Detect which cell encompasses the target text, then output its [X, Y] center coordinate. 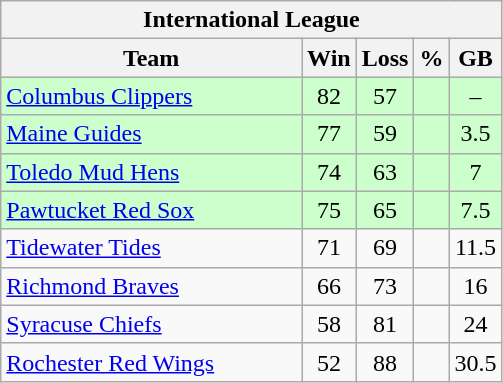
75 [330, 210]
65 [385, 210]
3.5 [476, 134]
11.5 [476, 248]
Win [330, 58]
81 [385, 324]
% [432, 58]
59 [385, 134]
International League [252, 20]
63 [385, 172]
Team [152, 58]
71 [330, 248]
16 [476, 286]
77 [330, 134]
7.5 [476, 210]
52 [330, 362]
24 [476, 324]
Columbus Clippers [152, 96]
Syracuse Chiefs [152, 324]
Loss [385, 58]
7 [476, 172]
GB [476, 58]
73 [385, 286]
Rochester Red Wings [152, 362]
82 [330, 96]
Richmond Braves [152, 286]
58 [330, 324]
69 [385, 248]
74 [330, 172]
– [476, 96]
Tidewater Tides [152, 248]
Maine Guides [152, 134]
Pawtucket Red Sox [152, 210]
Toledo Mud Hens [152, 172]
57 [385, 96]
30.5 [476, 362]
66 [330, 286]
88 [385, 362]
